Locate the cell with the specified text and output its [x, y] center coordinate. 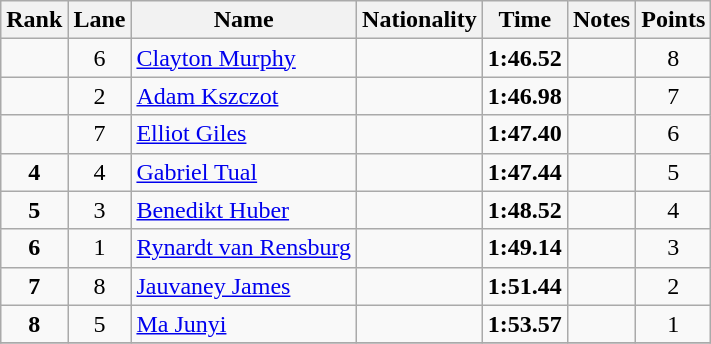
Name [244, 20]
Clayton Murphy [244, 58]
1:48.52 [524, 210]
Ma Junyi [244, 324]
Jauvaney James [244, 286]
Rynardt van Rensburg [244, 248]
Rank [34, 20]
1:47.40 [524, 134]
1:46.98 [524, 96]
Nationality [420, 20]
1:53.57 [524, 324]
1:51.44 [524, 286]
Elliot Giles [244, 134]
Adam Kszczot [244, 96]
Notes [601, 20]
Lane [100, 20]
Gabriel Tual [244, 172]
Points [674, 20]
1:49.14 [524, 248]
Time [524, 20]
Benedikt Huber [244, 210]
1:47.44 [524, 172]
1:46.52 [524, 58]
